For the text-containing cell, return its midpoint in [x, y] coordinate format. 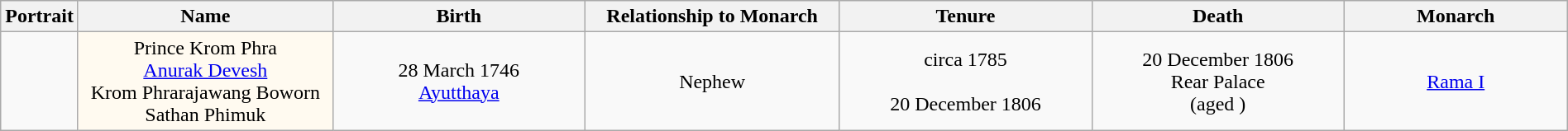
Death [1217, 16]
Portrait [40, 16]
28 March 1746Ayutthaya [458, 81]
20 December 1806Rear Palace(aged ) [1217, 81]
Monarch [1456, 16]
Rama I [1456, 81]
Name [205, 16]
Birth [458, 16]
Relationship to Monarch [712, 16]
Prince Krom PhraAnurak DeveshKrom Phrarajawang Boworn Sathan Phimuk [205, 81]
circa 178520 December 1806 [966, 81]
Tenure [966, 16]
Nephew [712, 81]
